Output the [x, y] coordinate of the center of the cell containing the given text.  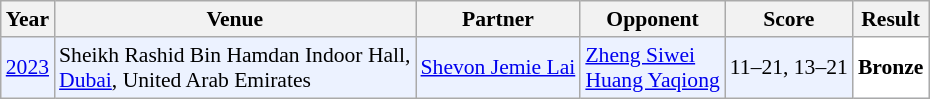
Zheng Siwei Huang Yaqiong [652, 68]
Shevon Jemie Lai [498, 68]
Bronze [891, 68]
Partner [498, 19]
Venue [234, 19]
Year [28, 19]
Sheikh Rashid Bin Hamdan Indoor Hall,Dubai, United Arab Emirates [234, 68]
Score [789, 19]
Result [891, 19]
2023 [28, 68]
Opponent [652, 19]
11–21, 13–21 [789, 68]
